Locate the cell with the specified text and output its [X, Y] center coordinate. 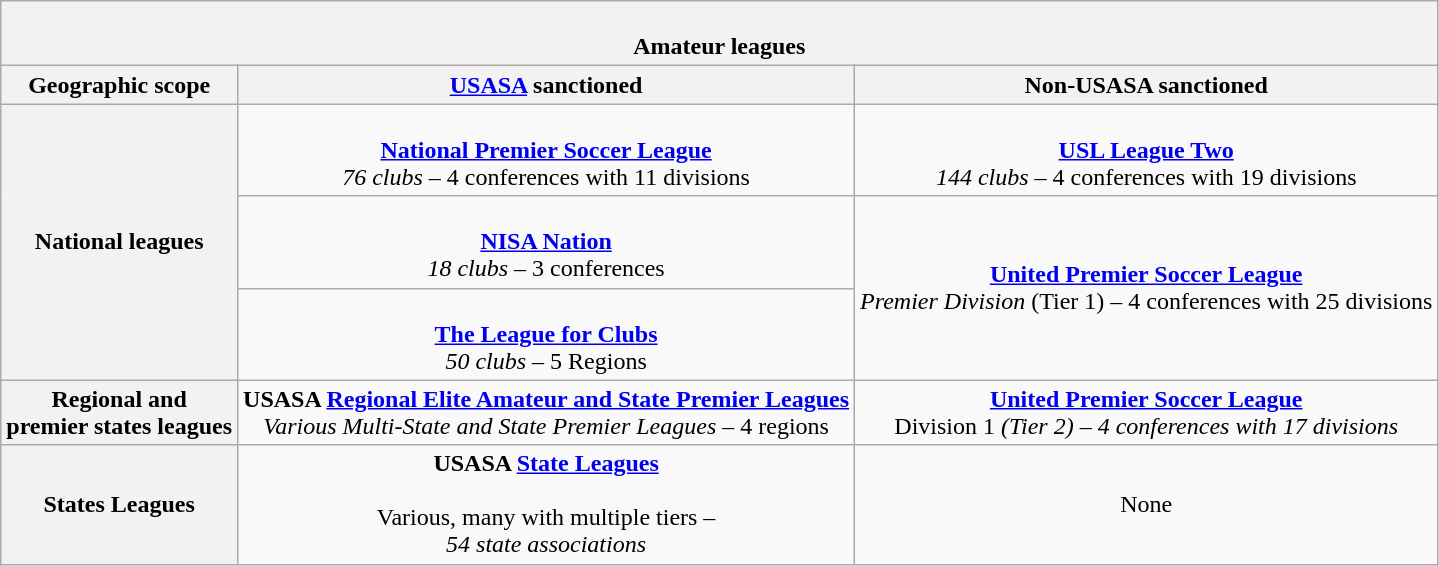
Non-USASA sanctioned [1146, 85]
USASA sanctioned [546, 85]
USL League Two 144 clubs – 4 conferences with 19 divisions [1146, 150]
Regional andpremier states leagues [120, 412]
United Premier Soccer League Premier Division (Tier 1) – 4 conferences with 25 divisions [1146, 288]
The League for Clubs 50 clubs – 5 Regions [546, 334]
USASA Regional Elite Amateur and State Premier LeaguesVarious Multi-State and State Premier Leagues – 4 regions [546, 412]
National Premier Soccer League76 clubs – 4 conferences with 11 divisions [546, 150]
Amateur leagues [720, 34]
United Premier Soccer League Division 1 (Tier 2) – 4 conferences with 17 divisions [1146, 412]
None [1146, 504]
NISA Nation 18 clubs – 3 conferences [546, 242]
National leagues [120, 242]
States Leagues [120, 504]
USASA State LeaguesVarious, many with multiple tiers – 54 state associations [546, 504]
Geographic scope [120, 85]
